Return (X, Y) of the center of cell containing provided text 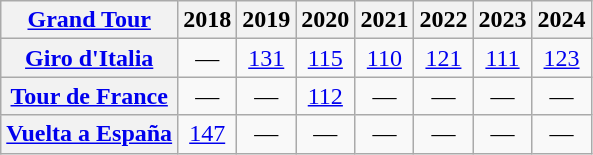
2023 (502, 20)
123 (562, 58)
2019 (266, 20)
Vuelta a España (90, 134)
112 (326, 96)
2024 (562, 20)
2020 (326, 20)
Tour de France (90, 96)
147 (208, 134)
2018 (208, 20)
131 (266, 58)
Grand Tour (90, 20)
2022 (444, 20)
121 (444, 58)
115 (326, 58)
111 (502, 58)
2021 (384, 20)
Giro d'Italia (90, 58)
110 (384, 58)
